Provide the [x, y] coordinate of the cell's center where the given text is located.  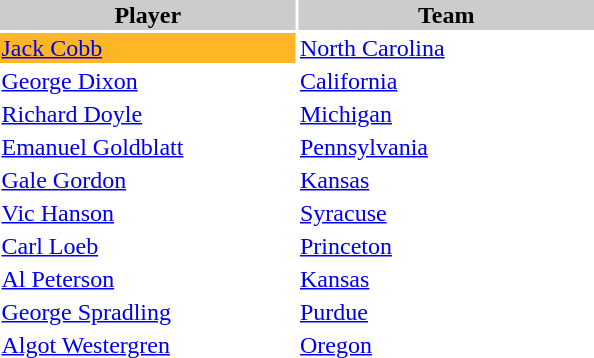
Emanuel Goldblatt [148, 147]
Michigan [446, 114]
Jack Cobb [148, 48]
Pennsylvania [446, 147]
North Carolina [446, 48]
Al Peterson [148, 279]
George Dixon [148, 81]
Player [148, 15]
Richard Doyle [148, 114]
California [446, 81]
Team [446, 15]
Princeton [446, 246]
Gale Gordon [148, 180]
Purdue [446, 312]
Vic Hanson [148, 213]
Syracuse [446, 213]
George Spradling [148, 312]
Carl Loeb [148, 246]
